Locate the cell with the specified text and output its (x, y) center coordinate. 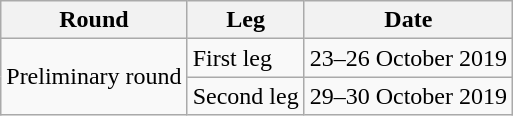
Leg (246, 20)
Preliminary round (94, 77)
29–30 October 2019 (408, 96)
23–26 October 2019 (408, 58)
Round (94, 20)
First leg (246, 58)
Second leg (246, 96)
Date (408, 20)
